Extract the (X, Y) coordinate from the center of the cell holding the provided text.  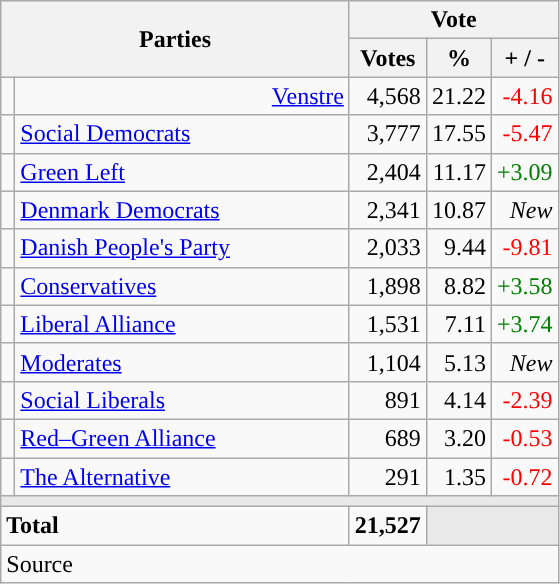
5.13 (458, 362)
891 (388, 400)
Conservatives (182, 286)
1.35 (458, 477)
1,531 (388, 324)
Social Democrats (182, 134)
-2.39 (524, 400)
2,033 (388, 248)
Source (280, 564)
+ / - (524, 58)
Votes (388, 58)
1,104 (388, 362)
Liberal Alliance (182, 324)
Green Left (182, 172)
10.87 (458, 210)
Total (176, 526)
Moderates (182, 362)
-9.81 (524, 248)
-5.47 (524, 134)
-4.16 (524, 96)
The Alternative (182, 477)
Danish People's Party (182, 248)
21.22 (458, 96)
7.11 (458, 324)
Vote (454, 20)
11.17 (458, 172)
291 (388, 477)
-0.72 (524, 477)
+3.74 (524, 324)
-0.53 (524, 438)
17.55 (458, 134)
Venstre (182, 96)
21,527 (388, 526)
2,341 (388, 210)
3,777 (388, 134)
3.20 (458, 438)
1,898 (388, 286)
+3.58 (524, 286)
Parties (176, 39)
Social Liberals (182, 400)
Denmark Democrats (182, 210)
% (458, 58)
689 (388, 438)
9.44 (458, 248)
8.82 (458, 286)
4,568 (388, 96)
2,404 (388, 172)
Red–Green Alliance (182, 438)
4.14 (458, 400)
+3.09 (524, 172)
